Provide the [x, y] coordinate of the cell's center where the given text is located.  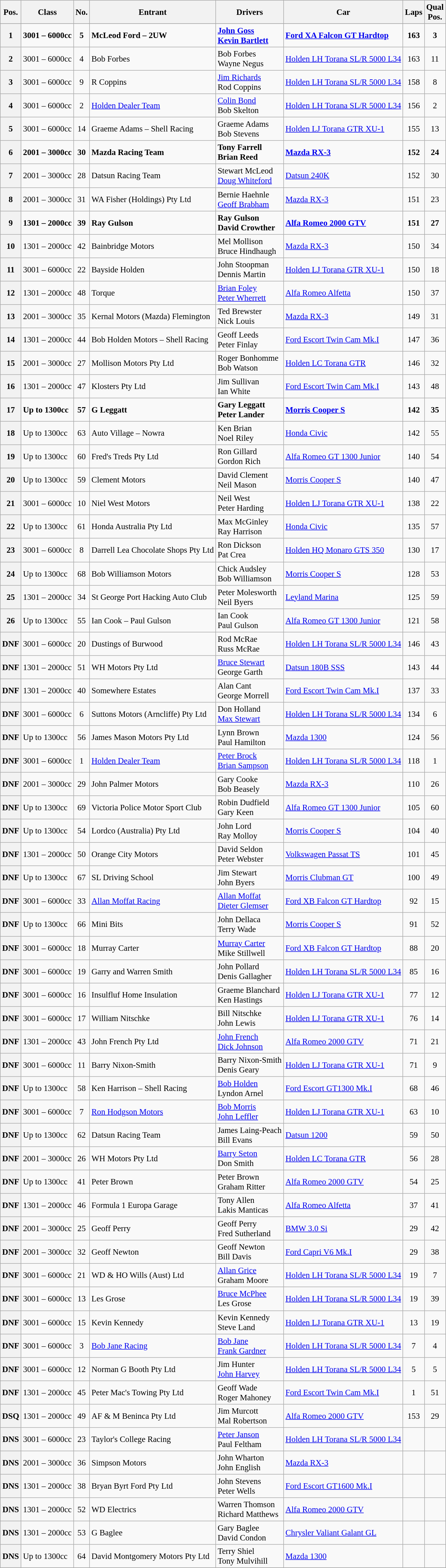
62 [82, 1135]
John Goss Kevin Bartlett [249, 35]
Colin Bond Bob Skelton [249, 106]
Peter Brock Brian Sampson [249, 761]
Peter Mac's Towing Pty Ltd [153, 1392]
138 [413, 503]
100 [413, 878]
McLeod Ford – 2UW [153, 35]
Stewart McLeod Doug Whiteford [249, 176]
Klosters Pty Ltd [153, 386]
Allan Grice Graham Moore [249, 1276]
Kevin Kennedy [153, 1322]
Bryan Byrt Ford Pty Ltd [153, 1486]
Bernie Haehnle Geoff Brabham [249, 199]
Robin Dudfield Gary Keen [249, 808]
David Montgomery Motors Pty Ltd [153, 1556]
Auto Village – Nowra [153, 433]
Mini Bits [153, 924]
Ford Escort GT1300 Mk.I [343, 1088]
Chick Audsley Bob Williamson [249, 574]
Murray Carter [153, 948]
Bruce McPhee Les Grose [249, 1299]
Bayside Holden [153, 269]
Torque [153, 293]
Ray Gulson David Crowther [249, 222]
William Nitschke [153, 1018]
Murray Carter Mike Stillwell [249, 948]
Warren ThomsonRichard Matthews [249, 1510]
Bob Jane Racing [153, 1346]
Norman G Booth Pty Ltd [153, 1369]
Jim Murcott Mal Robertson [249, 1416]
69 [82, 808]
Bob Williamson Motors [153, 574]
Pos. [11, 12]
Peter Brown Graham Ritter [249, 1182]
Ken Brian Noel Riley [249, 433]
Ron Dickson Pat Crea [249, 551]
James Laing-Peach Bill Evans [249, 1135]
147 [413, 340]
125 [413, 597]
61 [82, 527]
Tony Farrell Brian Reed [249, 152]
Gary Leggatt Peter Lander [249, 410]
91 [413, 924]
Peter Molesworth Neil Byers [249, 597]
Ray Gulson [153, 222]
Mazda Racing Team [153, 152]
130 [413, 551]
Mel Mollison Bruce Hindhaugh [249, 246]
Kernal Motors (Mazda) Flemington [153, 317]
Ken Harrison – Shell Racing [153, 1088]
135 [413, 527]
WD & HO Wills (Aust) Ltd [153, 1276]
118 [413, 761]
Bruce Stewart George Garth [249, 667]
Geoff Newton [153, 1252]
Entrant [153, 12]
Terry Shiel Tony Mulvihill [249, 1556]
128 [413, 574]
Mollison Motors Pty Ltd [153, 363]
Peter Janson Paul Feltham [249, 1439]
Class [47, 12]
R Coppins [153, 83]
Suttons Motors (Arncliffe) Pty Ltd [153, 714]
105 [413, 808]
Geoff Perry Fred Sutherland [249, 1229]
Bill Nitschke John Lewis [249, 1018]
Allan Moffat Dieter Glemser [249, 901]
85 [413, 971]
Drivers [249, 12]
110 [413, 785]
Barry Nixon-Smith Denis Geary [249, 1065]
David Seldon Peter Webster [249, 854]
Car [343, 12]
92 [413, 901]
Ron Hodgson Motors [153, 1112]
Jim Stewart John Byers [249, 878]
Barry Nixon-Smith [153, 1065]
Datsun 1200 [343, 1135]
Bob Holden Lyndon Arnel [249, 1088]
Taylor's College Racing [153, 1439]
Ron Gillard Gordon Rich [249, 456]
66 [82, 924]
Allan Moffat Racing [153, 901]
Ted Brewster Nick Louis [249, 317]
Simpson Motors [153, 1463]
Bob Jane Frank Gardner [249, 1346]
Formula 1 Europa Garage [153, 1205]
67 [82, 878]
Les Grose [153, 1299]
SL Driving School [153, 878]
Laps [413, 12]
Dustings of Burwood [153, 644]
Barry Seton Don Smith [249, 1158]
Victoria Police Motor Sport Club [153, 808]
Bob Morris John Leffler [249, 1112]
John Dellaca Terry Wade [249, 924]
Holden HQ Monaro GTS 350 [343, 551]
Datsun 240K [343, 176]
Niel West Motors [153, 503]
Qual Pos. [435, 12]
Bob Forbes [153, 59]
134 [413, 714]
Bob Holden Motors – Shell Racing [153, 340]
St George Port Hacking Auto Club [153, 597]
BMW 3.0 Si [343, 1229]
Fred's Treds Pty Ltd [153, 456]
John French Dick Johnson [249, 1042]
104 [413, 831]
Gary Cooke Bob Beasely [249, 785]
John Pollard Denis Gallagher [249, 971]
Rod McRae Russ McRae [249, 644]
Darrell Lea Chocolate Shops Pty Ltd [153, 551]
G Leggatt [153, 410]
Honda Australia Pty Ltd [153, 527]
Chrysler Valiant Galant GL [343, 1533]
No. [82, 12]
Bainbridge Motors [153, 246]
Orange City Motors [153, 854]
WD Electrics [153, 1510]
Geoff Perry [153, 1229]
Ian Cook – Paul Gulson [153, 620]
David Clement Neil Mason [249, 480]
64 [82, 1556]
Jim Hunter John Harvey [249, 1369]
Garry and Warren Smith [153, 971]
DSQ [11, 1416]
156 [413, 106]
Ford Escort GT1600 Mk.I [343, 1486]
Graeme Blanchard Ken Hastings [249, 995]
77 [413, 995]
Geoff Leeds Peter Finlay [249, 340]
149 [413, 317]
Volkswagen Passat TS [343, 854]
Jim Richards Rod Coppins [249, 83]
Leyland Marina [343, 597]
Bob Forbes Wayne Negus [249, 59]
121 [413, 620]
Geoff Wade Roger Mahoney [249, 1392]
137 [413, 690]
Peter Brown [153, 1182]
John French Pty Ltd [153, 1042]
Roger Bonhomme Bob Watson [249, 363]
Datsun 180B SSS [343, 667]
Geoff Newton Bill Davis [249, 1252]
James Mason Motors Pty Ltd [153, 737]
John Lord Ray Molloy [249, 831]
Lynn Brown Paul Hamilton [249, 737]
Gary Baglee David Condon [249, 1533]
153 [413, 1416]
Tony Allen Lakis Manticas [249, 1205]
Morris Clubman GT [343, 878]
76 [413, 1018]
Clement Motors [153, 480]
155 [413, 129]
Graeme Adams Bob Stevens [249, 129]
Don Holland Max Stewart [249, 714]
John Stoopman Dennis Martin [249, 269]
Lordco (Australia) Pty Ltd [153, 831]
John Wharton John English [249, 1463]
Ian Cook Paul Gulson [249, 620]
Jim Sullivan Ian White [249, 386]
Insulfluf Home Insulation [153, 995]
John Stevens Peter Wells [249, 1486]
124 [413, 737]
Brian Foley Peter Wherrett [249, 293]
158 [413, 83]
Graeme Adams – Shell Racing [153, 129]
John Palmer Motors [153, 785]
Kevin Kennedy Steve Land [249, 1322]
Neil West Peter Harding [249, 503]
101 [413, 854]
WA Fisher (Holdings) Pty Ltd [153, 199]
Ford XA Falcon GT Hardtop [343, 35]
Max McGinley Ray Harrison [249, 527]
Ford Capri V6 Mk.I [343, 1252]
AF & M Beninca Pty Ltd [153, 1416]
Somewhere Estates [153, 690]
Alan Cant George Morrell [249, 690]
88 [413, 948]
G Baglee [153, 1533]
